Pinpoint the cell where the given text exists, returning its (x, y) midpoint coordinate. 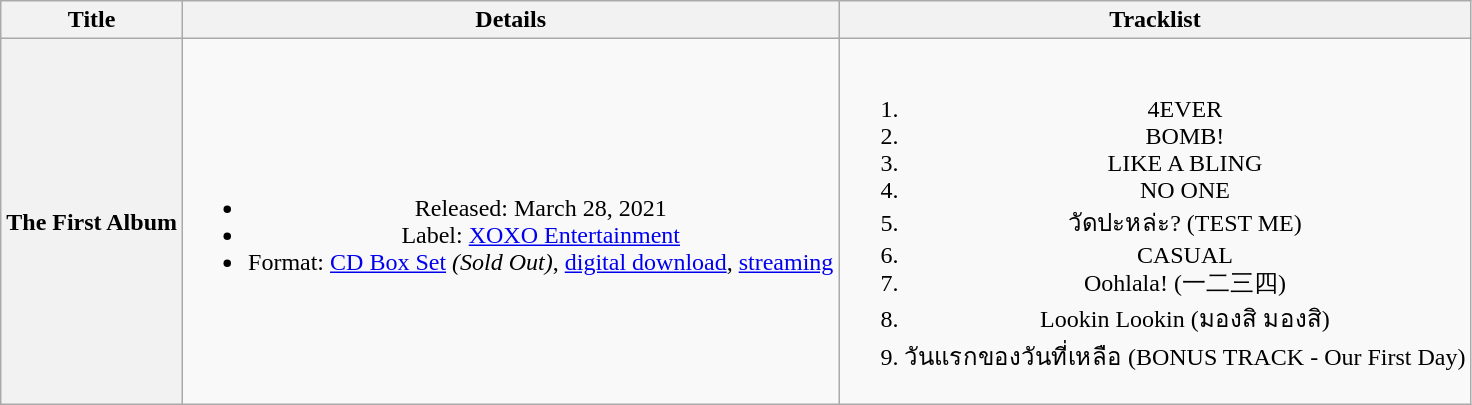
Released: March 28, 2021Label: XOXO EntertainmentFormat: CD Box Set (Sold Out), digital download, streaming (511, 222)
The First Album (92, 222)
Details (511, 20)
Title (92, 20)
Tracklist (1155, 20)
4EVERBOMB!LIKE A BLINGNO ONEวัดปะหล่ะ? (TEST ME)CASUALOohlala! (一二三四)Lookin Lookin (มองสิ มองสิ)วันแรกของวันที่เหลือ (BONUS TRACK - Our First Day) (1155, 222)
